Locate the cell with the specified text and output its [x, y] center coordinate. 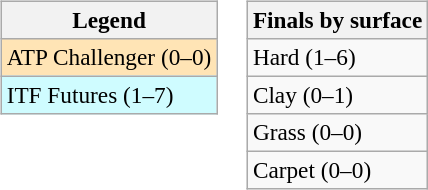
Clay (0–1) [337, 95]
ATP Challenger (0–0) [108, 57]
Carpet (0–0) [337, 171]
Grass (0–0) [337, 133]
Legend [108, 20]
Hard (1–6) [337, 57]
Finals by surface [337, 20]
ITF Futures (1–7) [108, 95]
